Identify which cell holds the provided text, then report its [X, Y] central coordinate. 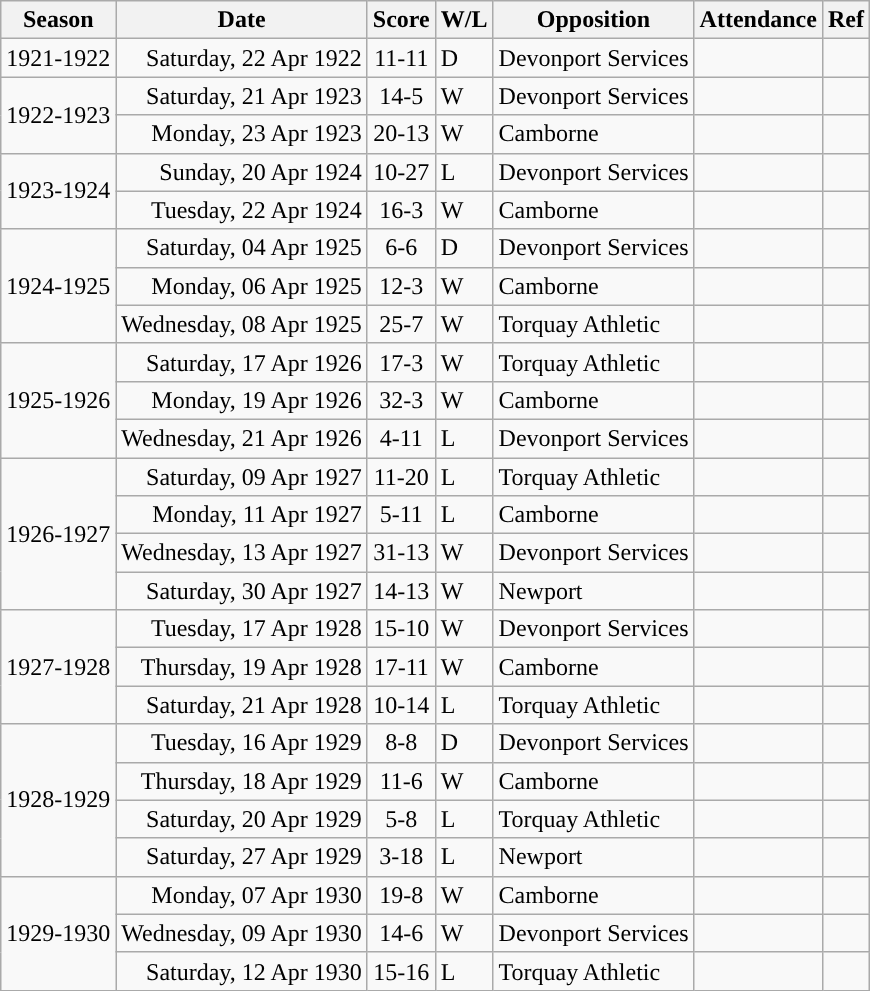
Tuesday, 22 Apr 1924 [242, 210]
Tuesday, 16 Apr 1929 [242, 743]
1927-1928 [58, 667]
31-13 [401, 553]
17-3 [401, 362]
Wednesday, 08 Apr 1925 [242, 324]
Thursday, 18 Apr 1929 [242, 781]
Monday, 19 Apr 1926 [242, 400]
1924-1925 [58, 286]
Season [58, 20]
14-5 [401, 96]
Saturday, 22 Apr 1922 [242, 58]
Saturday, 30 Apr 1927 [242, 591]
Wednesday, 09 Apr 1930 [242, 933]
17-11 [401, 667]
Ref [846, 20]
Saturday, 04 Apr 1925 [242, 248]
1929-1930 [58, 933]
20-13 [401, 134]
Saturday, 27 Apr 1929 [242, 857]
Saturday, 09 Apr 1927 [242, 477]
Monday, 07 Apr 1930 [242, 895]
5-8 [401, 819]
Thursday, 19 Apr 1928 [242, 667]
5-11 [401, 515]
1928-1929 [58, 800]
Tuesday, 17 Apr 1928 [242, 629]
19-8 [401, 895]
16-3 [401, 210]
Saturday, 21 Apr 1928 [242, 705]
12-3 [401, 286]
1926-1927 [58, 534]
W/L [464, 20]
Wednesday, 13 Apr 1927 [242, 553]
1925-1926 [58, 400]
15-16 [401, 971]
6-6 [401, 248]
11-11 [401, 58]
4-11 [401, 438]
Saturday, 20 Apr 1929 [242, 819]
1923-1924 [58, 191]
25-7 [401, 324]
3-18 [401, 857]
14-13 [401, 591]
32-3 [401, 400]
11-6 [401, 781]
10-14 [401, 705]
10-27 [401, 172]
Saturday, 17 Apr 1926 [242, 362]
Monday, 11 Apr 1927 [242, 515]
Attendance [758, 20]
8-8 [401, 743]
Date [242, 20]
1922-1923 [58, 115]
Monday, 06 Apr 1925 [242, 286]
Opposition [594, 20]
15-10 [401, 629]
Saturday, 12 Apr 1930 [242, 971]
Wednesday, 21 Apr 1926 [242, 438]
11-20 [401, 477]
Sunday, 20 Apr 1924 [242, 172]
1921-1922 [58, 58]
14-6 [401, 933]
Saturday, 21 Apr 1923 [242, 96]
Monday, 23 Apr 1923 [242, 134]
Score [401, 20]
